Scan for the cell matching the given text and deliver its [X, Y] coordinate at center. 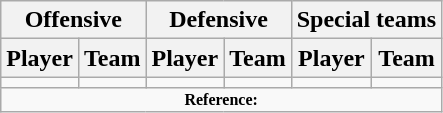
Offensive [74, 20]
Reference: [222, 100]
Defensive [218, 20]
Special teams [366, 20]
